Locate the cell with the specified text and output its [X, Y] center coordinate. 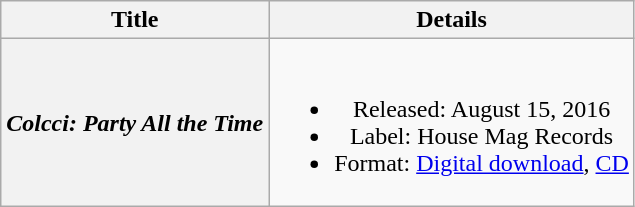
Title [135, 20]
Released: August 15, 2016Label: House Mag RecordsFormat: Digital download, CD [452, 122]
Colcci: Party All the Time [135, 122]
Details [452, 20]
